Extract the (X, Y) coordinate from the center of the cell holding the provided text.  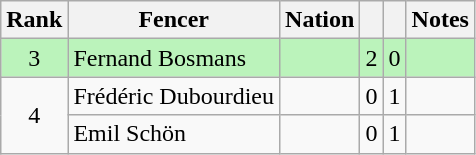
Nation (320, 20)
Notes (440, 20)
Fencer (174, 20)
3 (34, 58)
4 (34, 115)
Emil Schön (174, 134)
Rank (34, 20)
Frédéric Dubourdieu (174, 96)
2 (372, 58)
Fernand Bosmans (174, 58)
